For the text-containing cell, return its midpoint in (x, y) coordinate format. 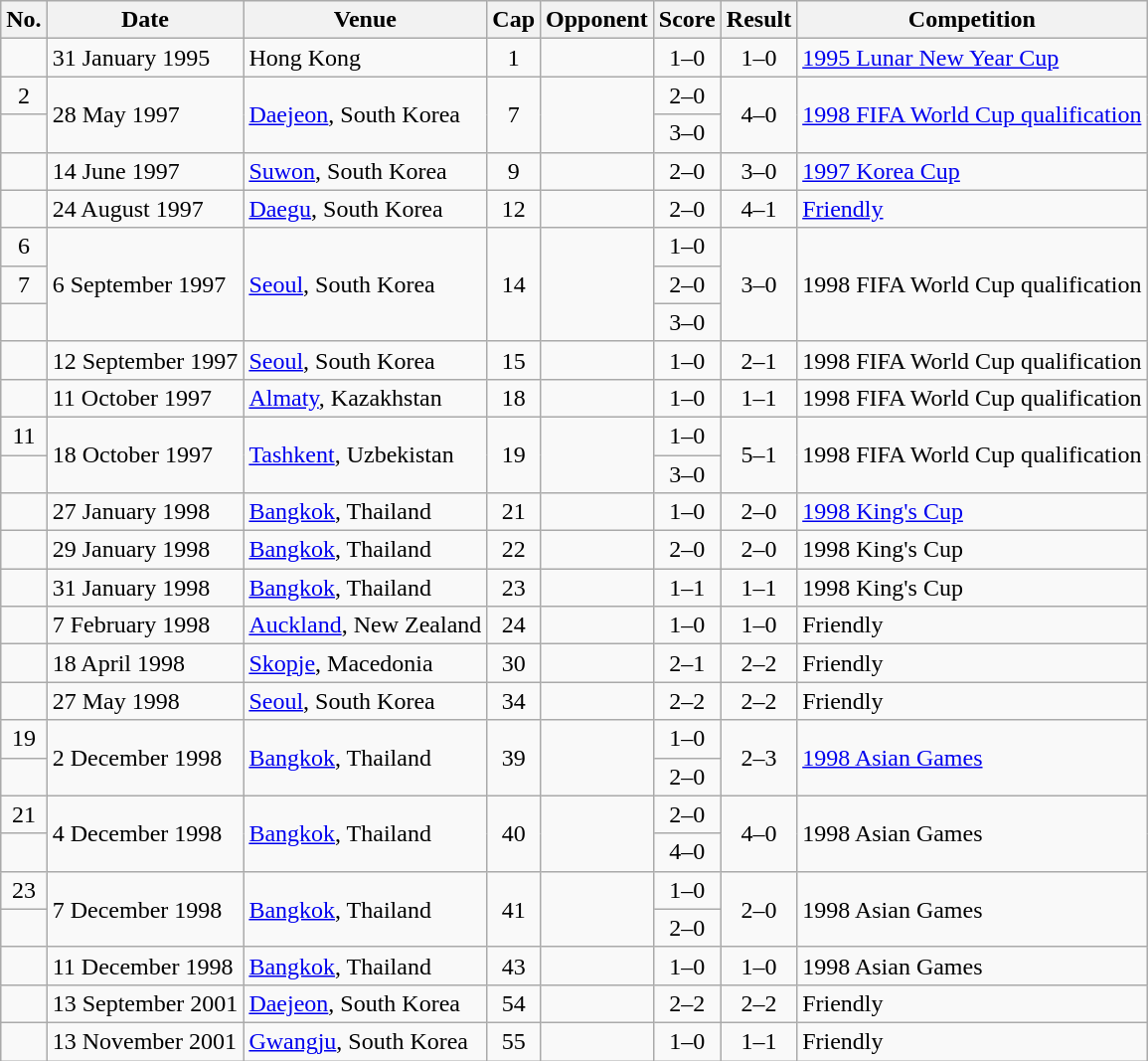
43 (514, 966)
1 (514, 58)
4 December 1998 (145, 833)
Daegu, South Korea (366, 209)
Competition (972, 20)
34 (514, 701)
22 (514, 550)
6 September 1997 (145, 284)
Hong Kong (366, 58)
1995 Lunar New Year Cup (972, 58)
12 (514, 209)
12 September 1997 (145, 360)
5–1 (758, 454)
9 (514, 171)
39 (514, 758)
13 September 2001 (145, 1003)
28 May 1997 (145, 114)
40 (514, 833)
11 December 1998 (145, 966)
Result (758, 20)
4–1 (758, 209)
7 February 1998 (145, 625)
18 October 1997 (145, 454)
31 January 1995 (145, 58)
24 (514, 625)
18 April 1998 (145, 663)
30 (514, 663)
13 November 2001 (145, 1041)
1997 Korea Cup (972, 171)
27 January 1998 (145, 512)
2 December 1998 (145, 758)
15 (514, 360)
27 May 1998 (145, 701)
Score (687, 20)
Opponent (597, 20)
55 (514, 1041)
Date (145, 20)
24 August 1997 (145, 209)
7 December 1998 (145, 909)
Almaty, Kazakhstan (366, 398)
2 (24, 95)
41 (514, 909)
18 (514, 398)
Auckland, New Zealand (366, 625)
Venue (366, 20)
Tashkent, Uzbekistan (366, 454)
31 January 1998 (145, 588)
14 June 1997 (145, 171)
2–3 (758, 758)
11 October 1997 (145, 398)
Skopje, Macedonia (366, 663)
Suwon, South Korea (366, 171)
6 (24, 247)
Cap (514, 20)
11 (24, 436)
14 (514, 284)
Gwangju, South Korea (366, 1041)
No. (24, 20)
29 January 1998 (145, 550)
54 (514, 1003)
